Identify which cell holds the provided text, then report its (x, y) central coordinate. 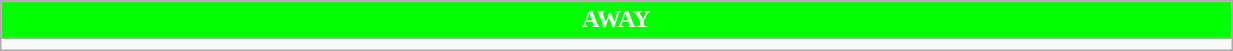
AWAY (616, 20)
